Return [x, y] of the center of cell containing provided text 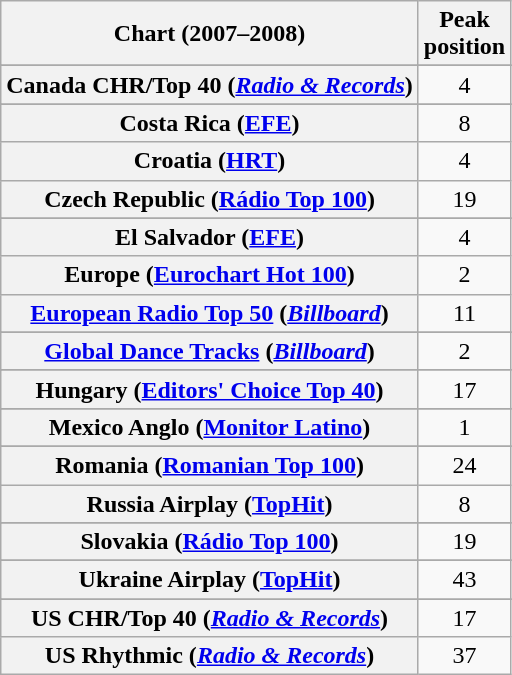
1 [464, 427]
Europe (Eurochart Hot 100) [210, 275]
Mexico Anglo (Monitor Latino) [210, 427]
Peakposition [464, 34]
European Radio Top 50 (Billboard) [210, 313]
US CHR/Top 40 (Radio & Records) [210, 618]
El Salvador (EFE) [210, 237]
Romania (Romanian Top 100) [210, 465]
11 [464, 313]
37 [464, 656]
43 [464, 580]
Global Dance Tracks (Billboard) [210, 351]
US Rhythmic (Radio & Records) [210, 656]
Hungary (Editors' Choice Top 40) [210, 389]
Chart (2007–2008) [210, 34]
Costa Rica (EFE) [210, 123]
Ukraine Airplay (TopHit) [210, 580]
Czech Republic (Rádio Top 100) [210, 199]
24 [464, 465]
Russia Airplay (TopHit) [210, 503]
Canada CHR/Top 40 (Radio & Records) [210, 85]
Slovakia (Rádio Top 100) [210, 542]
Croatia (HRT) [210, 161]
